Search for the cell housing the specified text and yield its [X, Y] center coordinate. 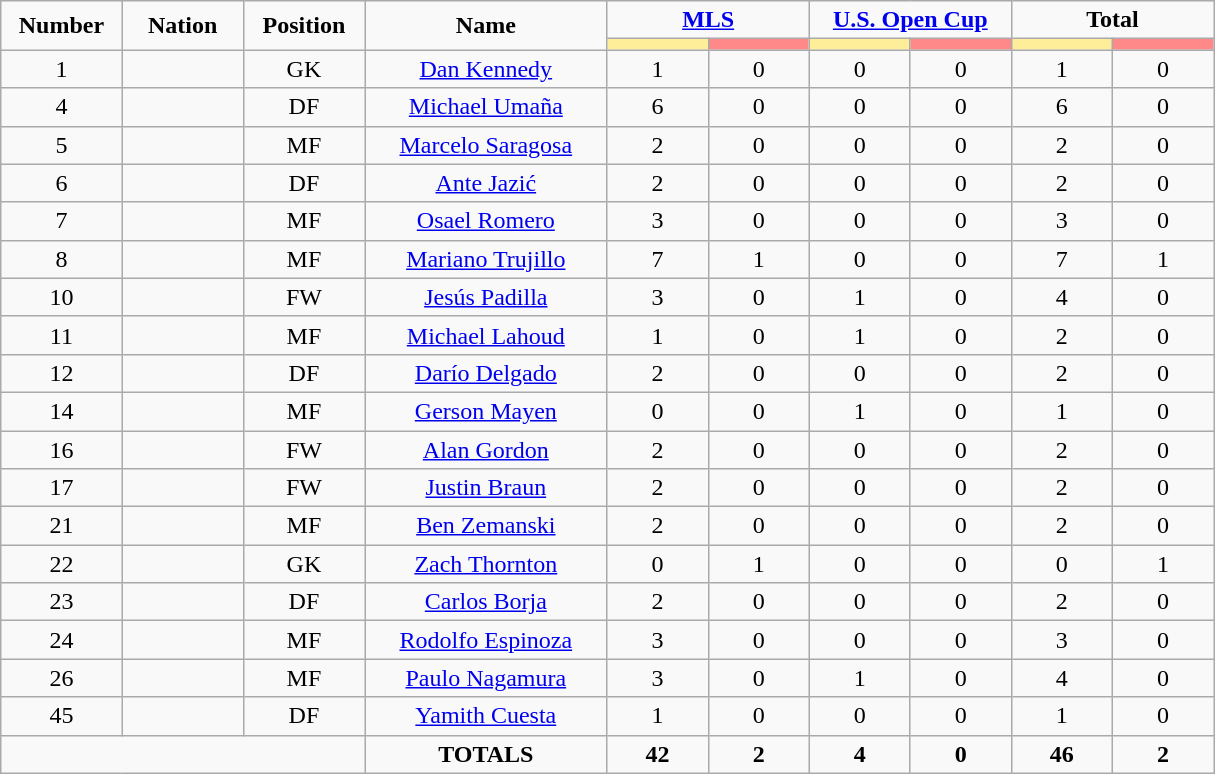
12 [62, 373]
11 [62, 335]
Michael Umaña [486, 107]
Mariano Trujillo [486, 259]
Michael Lahoud [486, 335]
22 [62, 564]
16 [62, 449]
46 [1062, 754]
42 [658, 754]
Carlos Borja [486, 602]
Nation [182, 26]
8 [62, 259]
U.S. Open Cup [910, 20]
MLS [708, 20]
Marcelo Saragosa [486, 145]
14 [62, 411]
Osael Romero [486, 221]
Ante Jazić [486, 183]
Alan Gordon [486, 449]
21 [62, 526]
Rodolfo Espinoza [486, 640]
Dan Kennedy [486, 69]
Total [1112, 20]
Darío Delgado [486, 373]
Gerson Mayen [486, 411]
24 [62, 640]
26 [62, 678]
TOTALS [486, 754]
5 [62, 145]
10 [62, 297]
Position [304, 26]
Zach Thornton [486, 564]
Paulo Nagamura [486, 678]
Yamith Cuesta [486, 716]
Jesús Padilla [486, 297]
45 [62, 716]
23 [62, 602]
Number [62, 26]
Name [486, 26]
Justin Braun [486, 488]
Ben Zemanski [486, 526]
17 [62, 488]
